Pinpoint the cell where the given text exists, returning its (X, Y) midpoint coordinate. 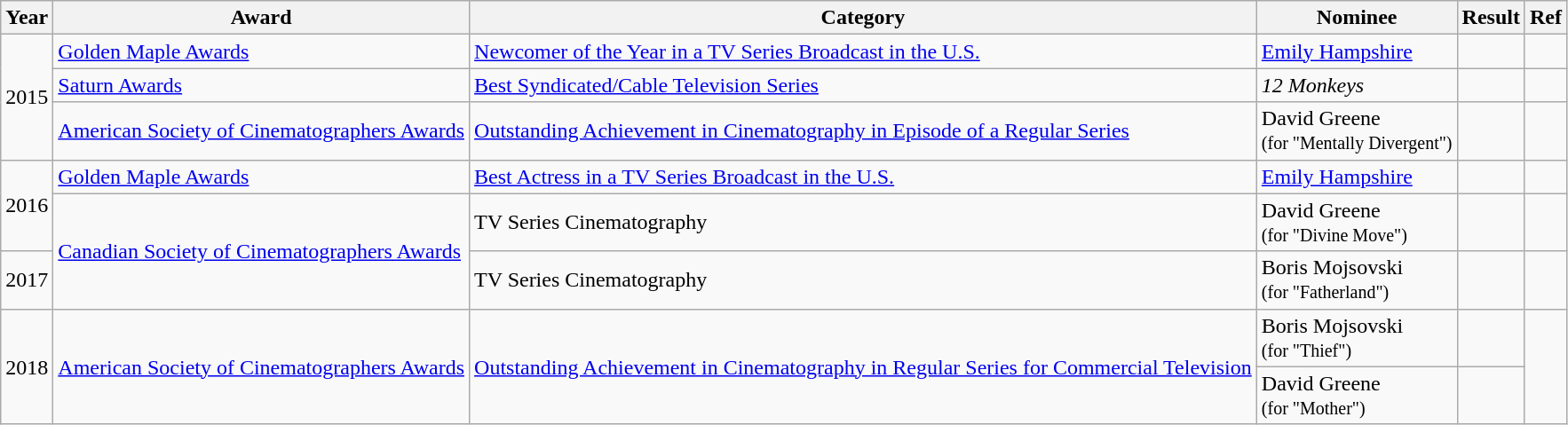
2018 (27, 366)
Boris Mojsovski(for "Thief") (1357, 337)
Best Actress in a TV Series Broadcast in the U.S. (863, 177)
Result (1491, 18)
12 Monkeys (1357, 85)
Award (261, 18)
Nominee (1357, 18)
Outstanding Achievement in Cinematography in Regular Series for Commercial Television (863, 366)
Canadian Society of Cinematographers Awards (261, 251)
Best Syndicated/Cable Television Series (863, 85)
David Greene(for "Mother") (1357, 396)
Year (27, 18)
Saturn Awards (261, 85)
2017 (27, 280)
Category (863, 18)
Outstanding Achievement in Cinematography in Episode of a Regular Series (863, 131)
David Greene(for "Mentally Divergent") (1357, 131)
Newcomer of the Year in a TV Series Broadcast in the U.S. (863, 51)
Boris Mojsovski(for "Fatherland") (1357, 280)
2016 (27, 206)
2015 (27, 98)
Ref (1545, 18)
David Greene(for "Divine Move") (1357, 222)
